Provide the [x, y] coordinate of the cell's center where the given text is located.  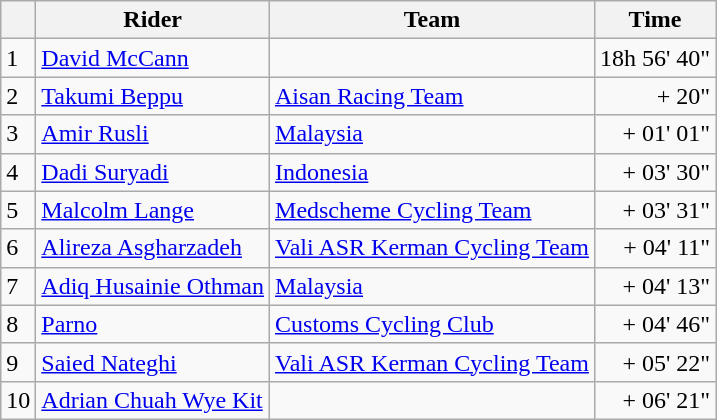
Adrian Chuah Wye Kit [153, 400]
Medscheme Cycling Team [432, 210]
Indonesia [432, 172]
Parno [153, 324]
+ 05' 22" [654, 362]
2 [18, 96]
6 [18, 248]
3 [18, 134]
Adiq Husainie Othman [153, 286]
7 [18, 286]
+ 06' 21" [654, 400]
8 [18, 324]
+ 03' 31" [654, 210]
Dadi Suryadi [153, 172]
Aisan Racing Team [432, 96]
+ 04' 46" [654, 324]
Customs Cycling Club [432, 324]
+ 20" [654, 96]
Team [432, 20]
9 [18, 362]
David McCann [153, 58]
Time [654, 20]
Malcolm Lange [153, 210]
Saied Nateghi [153, 362]
+ 03' 30" [654, 172]
Takumi Beppu [153, 96]
10 [18, 400]
1 [18, 58]
+ 01' 01" [654, 134]
Rider [153, 20]
Alireza Asgharzadeh [153, 248]
5 [18, 210]
18h 56' 40" [654, 58]
4 [18, 172]
+ 04' 11" [654, 248]
Amir Rusli [153, 134]
+ 04' 13" [654, 286]
